Return the (X, Y) coordinate for the center point of the cell that contains the specified text.  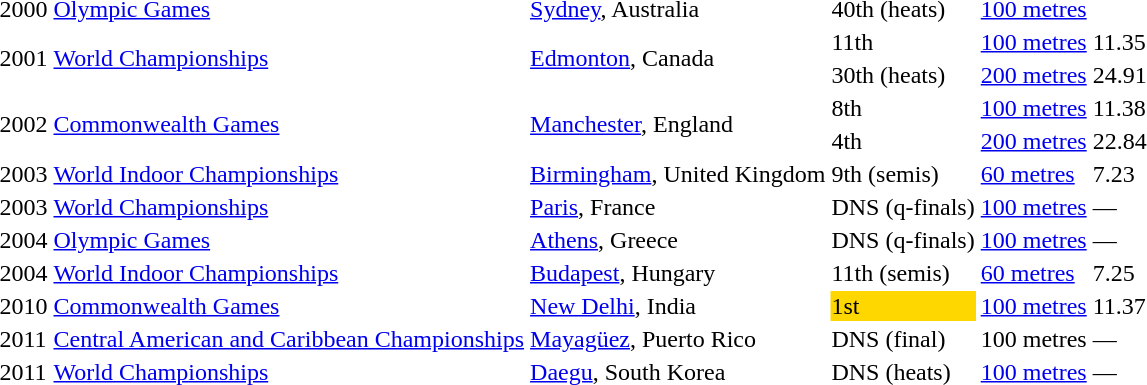
Athens, Greece (678, 240)
Edmonton, Canada (678, 58)
DNS (final) (903, 339)
Mayagüez, Puerto Rico (678, 339)
New Delhi, India (678, 306)
1st (903, 306)
30th (heats) (903, 75)
Budapest, Hungary (678, 273)
Manchester, England (678, 124)
11th (903, 42)
Olympic Games (289, 240)
Paris, France (678, 207)
4th (903, 141)
Birmingham, United Kingdom (678, 174)
8th (903, 108)
11th (semis) (903, 273)
Central American and Caribbean Championships (289, 339)
9th (semis) (903, 174)
